Detect which cell encompasses the target text, then output its (x, y) center coordinate. 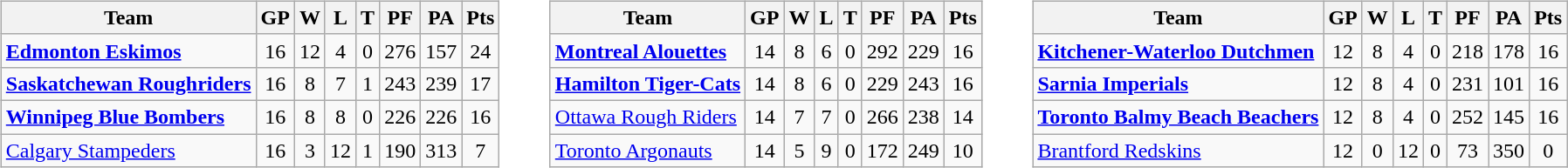
266 (882, 117)
276 (400, 50)
239 (442, 84)
101 (1509, 84)
249 (924, 151)
Winnipeg Blue Bombers (128, 117)
218 (1468, 50)
238 (924, 117)
178 (1509, 50)
Sarnia Imperials (1179, 84)
Toronto Balmy Beach Beachers (1179, 117)
17 (480, 84)
172 (882, 151)
Toronto Argonauts (648, 151)
190 (400, 151)
252 (1468, 117)
3 (309, 151)
9 (826, 151)
145 (1509, 117)
157 (442, 50)
Edmonton Eskimos (128, 50)
10 (962, 151)
292 (882, 50)
Ottawa Rough Riders (648, 117)
Kitchener-Waterloo Dutchmen (1179, 50)
Brantford Redskins (1179, 151)
5 (800, 151)
313 (442, 151)
73 (1468, 151)
Calgary Stampeders (128, 151)
Hamilton Tiger-Cats (648, 84)
231 (1468, 84)
24 (480, 50)
Saskatchewan Roughriders (128, 84)
Montreal Alouettes (648, 50)
350 (1509, 151)
